Extract the [X, Y] coordinate from the center of the cell holding the provided text.  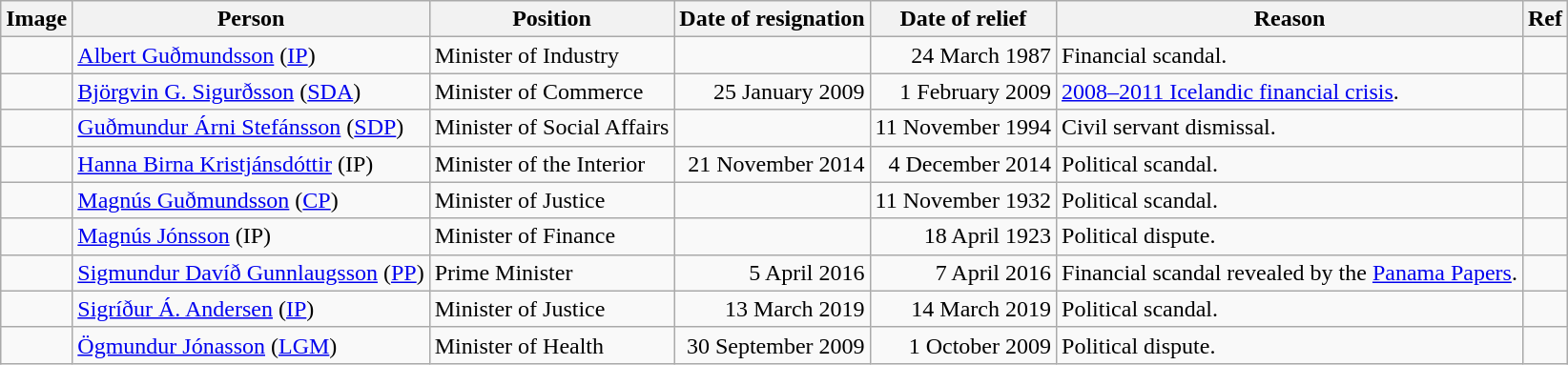
Financial scandal. [1289, 55]
Image [36, 19]
Ref [1545, 19]
Financial scandal revealed by the Panama Papers. [1289, 273]
Magnús Jónsson (IP) [251, 236]
Civil servant dismissal. [1289, 128]
Hanna Birna Kristjánsdóttir (IP) [251, 164]
Minister of Finance [551, 236]
Albert Guðmundsson (IP) [251, 55]
Minister of Health [551, 345]
Guðmundur Árni Stefánsson (SDP) [251, 128]
Reason [1289, 19]
Ögmundur Jónasson (LGM) [251, 345]
Person [251, 19]
Prime Minister [551, 273]
Minister of Industry [551, 55]
Date of resignation [773, 19]
14 March 2019 [963, 309]
Minister of the Interior [551, 164]
Position [551, 19]
2008–2011 Icelandic financial crisis. [1289, 91]
5 April 2016 [773, 273]
Magnús Guðmundsson (CP) [251, 200]
18 April 1923 [963, 236]
Date of relief [963, 19]
7 April 2016 [963, 273]
24 March 1987 [963, 55]
25 January 2009 [773, 91]
Minister of Social Affairs [551, 128]
Sigmundur Davíð Gunnlaugsson (PP) [251, 273]
1 October 2009 [963, 345]
4 December 2014 [963, 164]
11 November 1932 [963, 200]
11 November 1994 [963, 128]
13 March 2019 [773, 309]
Björgvin G. Sigurðsson (SDA) [251, 91]
30 September 2009 [773, 345]
Minister of Commerce [551, 91]
1 February 2009 [963, 91]
Sigríður Á. Andersen (IP) [251, 309]
21 November 2014 [773, 164]
